Capture the cell that displays the provided text and extract its [x, y] central coordinate. 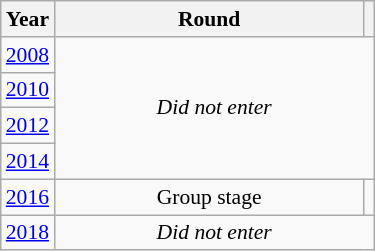
2016 [28, 197]
2018 [28, 233]
Group stage [209, 197]
2014 [28, 162]
2012 [28, 126]
2010 [28, 90]
2008 [28, 55]
Round [209, 19]
Year [28, 19]
